Locate the cell with the specified text and output its [X, Y] center coordinate. 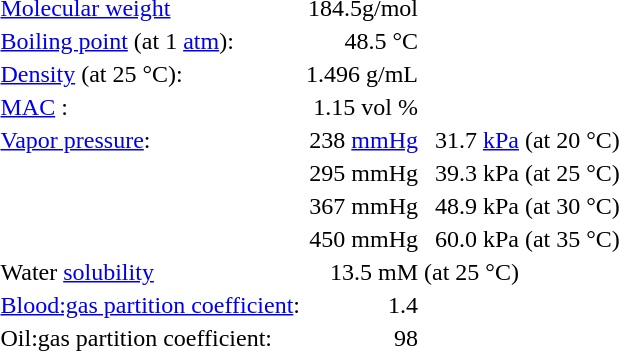
39.3 kPa [472, 173]
295 mmHg [362, 173]
48.5 °C [362, 41]
31.7 kPa [472, 140]
367 mmHg [362, 206]
1.15 vol % [362, 107]
48.9 kPa [472, 206]
60.0 kPa [472, 239]
450 mmHg [362, 239]
(at 25 °C) [472, 272]
13.5 mM [362, 272]
1.496 g/mL [362, 74]
238 mmHg [362, 140]
1.4 [362, 305]
